Locate the cell with the specified text and output its [X, Y] center coordinate. 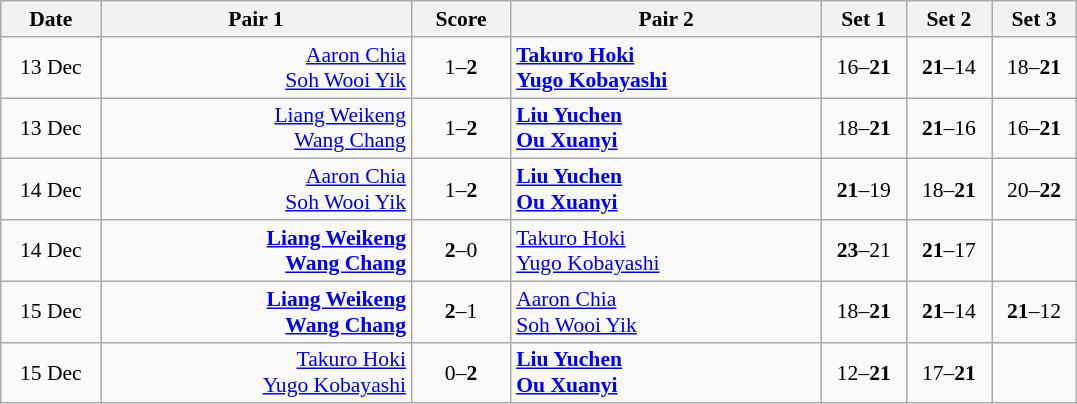
Score [461, 19]
23–21 [864, 250]
2–0 [461, 250]
Date [51, 19]
12–21 [864, 372]
0–2 [461, 372]
21–16 [948, 128]
21–17 [948, 250]
Set 2 [948, 19]
Set 3 [1034, 19]
Set 1 [864, 19]
21–19 [864, 190]
21–12 [1034, 312]
17–21 [948, 372]
2–1 [461, 312]
Pair 1 [256, 19]
Pair 2 [666, 19]
20–22 [1034, 190]
